Return (X, Y) of the center of cell containing provided text 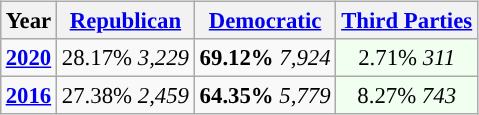
27.38% 2,459 (126, 96)
Democratic (265, 21)
28.17% 3,229 (126, 58)
64.35% 5,779 (265, 96)
Third Parties (407, 21)
8.27% 743 (407, 96)
69.12% 7,924 (265, 58)
Republican (126, 21)
2020 (28, 58)
2.71% 311 (407, 58)
2016 (28, 96)
Year (28, 21)
